Return [X, Y] of the center of cell containing provided text 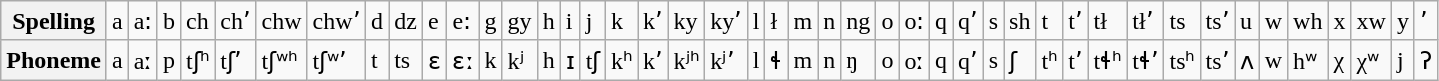
dz [406, 21]
ɛː [463, 60]
ł [776, 21]
chʼ [236, 21]
kʲʼ [726, 60]
g [490, 21]
tsʰ [1182, 60]
tɬʰ [1108, 60]
chwʼ [336, 21]
kʲʰ [686, 60]
ɬ [776, 60]
aː [142, 60]
tʃʰ [197, 60]
oː [914, 60]
tʃʼ [236, 60]
χ [1340, 60]
sh [1020, 21]
u [1248, 21]
x [1340, 21]
hʷ [1308, 60]
tłʼ [1146, 21]
tʰ [1050, 60]
ŋ [858, 60]
ʃ [1020, 60]
ky [686, 21]
y [1402, 21]
wh [1308, 21]
ch [197, 21]
tɬʼ [1146, 60]
b [168, 21]
i [570, 21]
a꞉ [142, 21]
Phoneme [54, 60]
ɛ [434, 60]
chw [282, 21]
Spelling [54, 21]
ɪ [570, 60]
o꞉ [914, 21]
χʷ [1371, 60]
kʲ [520, 60]
kyʼ [726, 21]
ʼ [1426, 21]
kʰ [621, 60]
tʃ [592, 60]
d [378, 21]
e [434, 21]
gy [520, 21]
tʃʷʼ [336, 60]
p [168, 60]
ʌ [1248, 60]
xw [1371, 21]
e꞉ [463, 21]
tʃʷʰ [282, 60]
ng [858, 21]
ʔ [1426, 60]
tł [1108, 21]
